Scan for the cell matching the given text and deliver its (X, Y) coordinate at center. 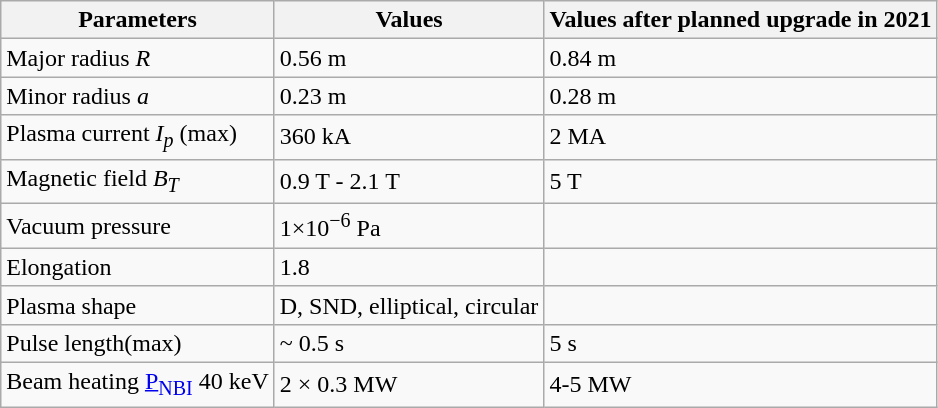
Vacuum pressure (138, 226)
2 × 0.3 MW (409, 384)
Pulse length(max) (138, 343)
Values (409, 20)
Elongation (138, 267)
5 s (740, 343)
Magnetic field BT (138, 181)
Parameters (138, 20)
0.9 T - 2.1 T (409, 181)
5 T (740, 181)
Major radius R (138, 58)
0.56 m (409, 58)
0.84 m (740, 58)
Beam heating PNBI 40 keV (138, 384)
~ 0.5 s (409, 343)
360 kA (409, 137)
D, SND, elliptical, circular (409, 305)
4-5 MW (740, 384)
0.28 m (740, 96)
1.8 (409, 267)
Values after planned upgrade in 2021 (740, 20)
Plasma shape (138, 305)
Minor radius a (138, 96)
Plasma current Ip (max) (138, 137)
2 MA (740, 137)
1×10−6 Pa (409, 226)
0.23 m (409, 96)
